Identify which cell holds the provided text, then report its (x, y) central coordinate. 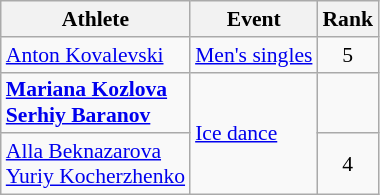
Men's singles (254, 55)
Anton Kovalevski (96, 55)
4 (348, 164)
5 (348, 55)
Mariana KozlovaSerhiy Baranov (96, 102)
Alla BeknazarovaYuriy Kocherzhenko (96, 164)
Athlete (96, 19)
Rank (348, 19)
Event (254, 19)
Ice dance (254, 133)
